Locate the cell with the specified text and output its [x, y] center coordinate. 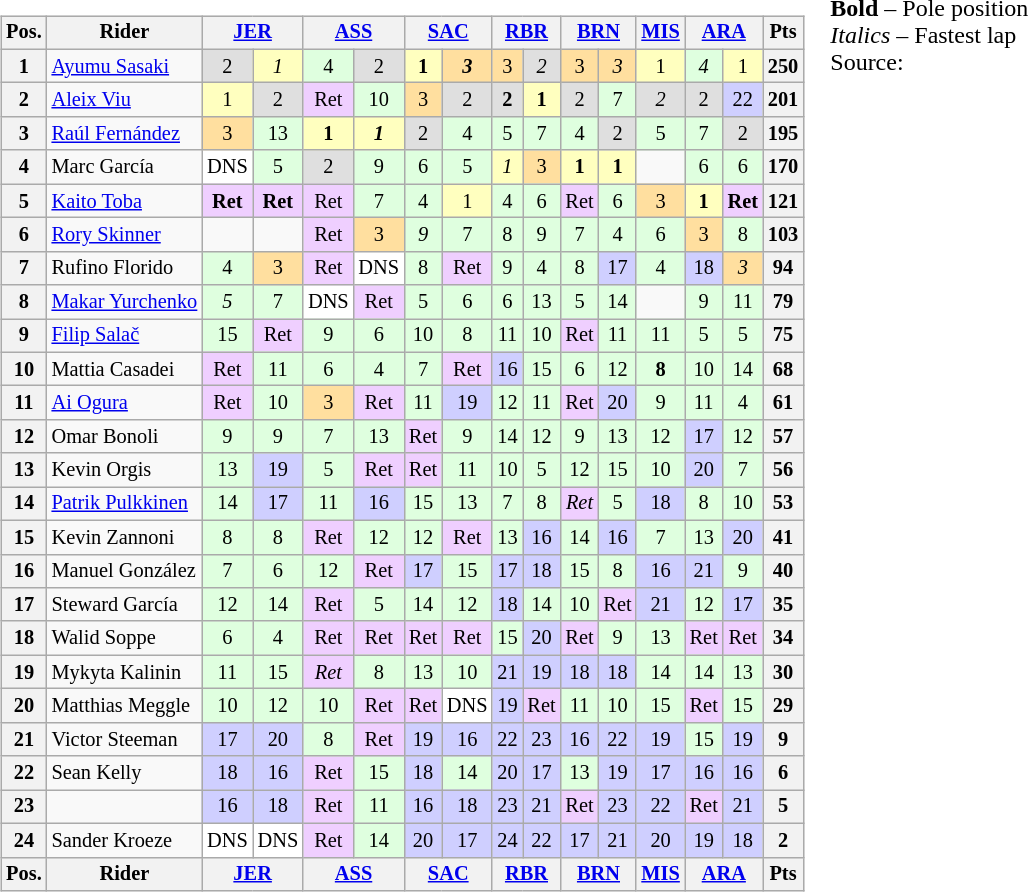
Kevin Zannoni [125, 537]
201 [783, 100]
40 [783, 571]
Mykyta Kalinin [125, 672]
41 [783, 537]
Mattia Casadei [125, 369]
53 [783, 504]
Walid Soppe [125, 638]
57 [783, 437]
Matthias Meggle [125, 706]
34 [783, 638]
Rufino Florido [125, 268]
Patrik Pulkkinen [125, 504]
30 [783, 672]
75 [783, 336]
Filip Salač [125, 336]
68 [783, 369]
Ai Ogura [125, 403]
35 [783, 605]
56 [783, 470]
Kevin Orgis [125, 470]
Makar Yurchenko [125, 302]
121 [783, 201]
103 [783, 235]
94 [783, 268]
29 [783, 706]
Kaito Toba [125, 201]
Manuel González [125, 571]
250 [783, 66]
Rory Skinner [125, 235]
195 [783, 134]
Marc García [125, 167]
Steward García [125, 605]
Raúl Fernández [125, 134]
170 [783, 167]
Ayumu Sasaki [125, 66]
Victor Steeman [125, 739]
Sander Kroeze [125, 840]
Omar Bonoli [125, 437]
79 [783, 302]
61 [783, 403]
Sean Kelly [125, 773]
Aleix Viu [125, 100]
